Return (x, y) of the center of cell containing provided text 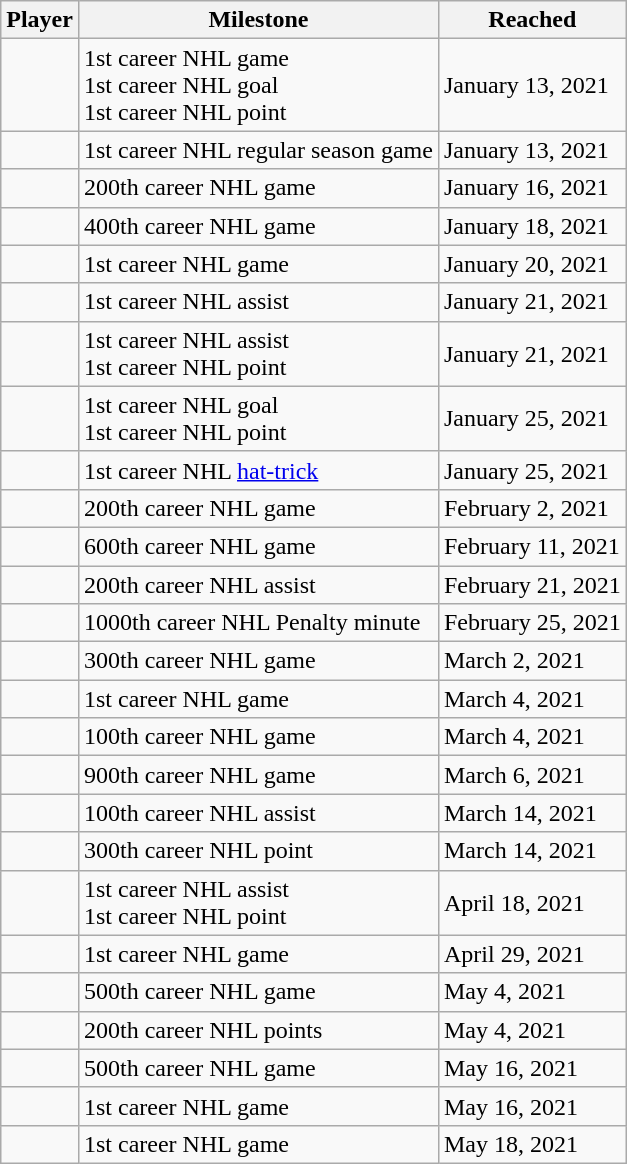
March 6, 2021 (532, 775)
1st career NHL assist (258, 302)
April 18, 2021 (532, 902)
February 11, 2021 (532, 546)
February 2, 2021 (532, 508)
1000th career NHL Penalty minute (258, 623)
February 25, 2021 (532, 623)
300th career NHL game (258, 661)
400th career NHL game (258, 226)
January 18, 2021 (532, 226)
100th career NHL game (258, 737)
1st career NHL game 1st career NHL goal 1st career NHL point (258, 85)
April 29, 2021 (532, 954)
March 2, 2021 (532, 661)
300th career NHL point (258, 851)
February 21, 2021 (532, 585)
January 20, 2021 (532, 264)
1st career NHL hat-trick (258, 470)
200th career NHL assist (258, 585)
1st career NHL goal 1st career NHL point (258, 418)
100th career NHL assist (258, 813)
Milestone (258, 20)
1st career NHL regular season game (258, 150)
May 18, 2021 (532, 1144)
January 16, 2021 (532, 188)
600th career NHL game (258, 546)
200th career NHL points (258, 1030)
Player (40, 20)
900th career NHL game (258, 775)
Reached (532, 20)
